For the text-containing cell, return its midpoint in [X, Y] coordinate format. 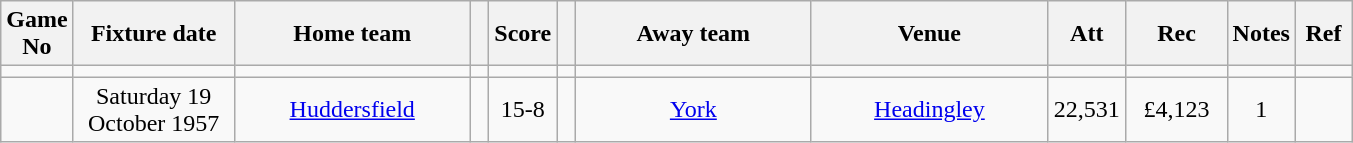
15-8 [523, 110]
Saturday 19 October 1957 [154, 110]
Home team [352, 34]
Notes [1261, 34]
Away team [693, 34]
22,531 [1086, 110]
Huddersfield [352, 110]
Venue [929, 34]
1 [1261, 110]
Headingley [929, 110]
Game No [37, 34]
Fixture date [154, 34]
Ref [1323, 34]
Rec [1176, 34]
Score [523, 34]
£4,123 [1176, 110]
York [693, 110]
Att [1086, 34]
